Identify which cell holds the provided text, then report its [x, y] central coordinate. 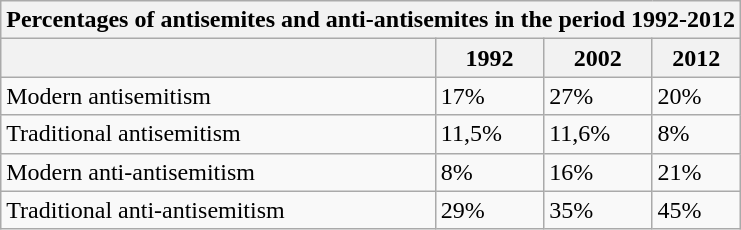
11,6% [598, 134]
21% [696, 172]
Percentages of antisemites and anti-antisemites in the period 1992-2012 [371, 20]
Modern anti-antisemitism [218, 172]
29% [489, 210]
45% [696, 210]
27% [598, 96]
Traditional antisemitism [218, 134]
16% [598, 172]
11,5% [489, 134]
Traditional anti-antisemitism [218, 210]
20% [696, 96]
2012 [696, 58]
2002 [598, 58]
Modern antisemitism [218, 96]
35% [598, 210]
17% [489, 96]
1992 [489, 58]
